From the cell containing the given text, extract its center point as [X, Y] coordinate. 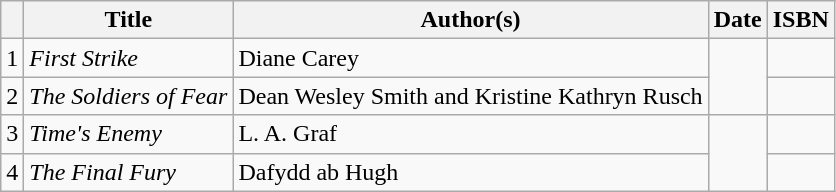
Diane Carey [470, 58]
Time's Enemy [128, 134]
Date [738, 20]
2 [12, 96]
L. A. Graf [470, 134]
Dafydd ab Hugh [470, 172]
First Strike [128, 58]
The Soldiers of Fear [128, 96]
The Final Fury [128, 172]
Title [128, 20]
3 [12, 134]
4 [12, 172]
Dean Wesley Smith and Kristine Kathryn Rusch [470, 96]
1 [12, 58]
Author(s) [470, 20]
ISBN [800, 20]
